Locate the cell with the specified text and output its [x, y] center coordinate. 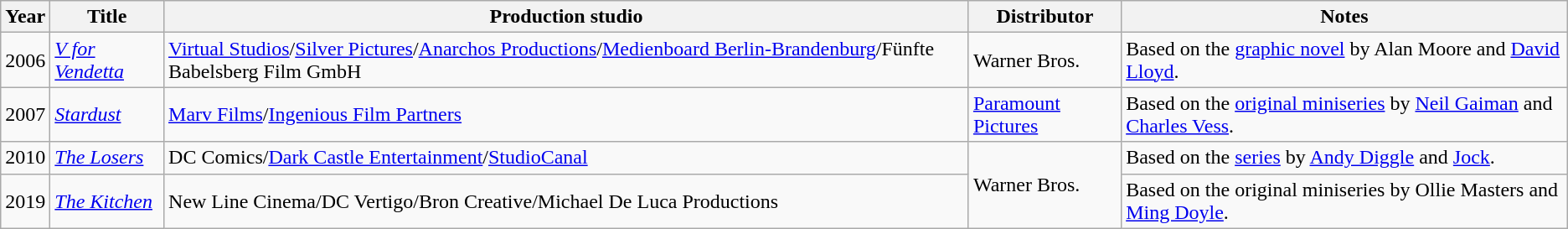
Distributor [1044, 17]
Title [107, 17]
Based on the original miniseries by Neil Gaiman and Charles Vess. [1345, 114]
Virtual Studios/Silver Pictures/Anarchos Productions/Medienboard Berlin-Brandenburg/Fünfte Babelsberg Film GmbH [566, 60]
New Line Cinema/DC Vertigo/Bron Creative/Michael De Luca Productions [566, 201]
Paramount Pictures [1044, 114]
2010 [25, 158]
The Losers [107, 158]
Marv Films/Ingenious Film Partners [566, 114]
Stardust [107, 114]
Year [25, 17]
Based on the graphic novel by Alan Moore and David Lloyd. [1345, 60]
DC Comics/Dark Castle Entertainment/StudioCanal [566, 158]
Based on the original miniseries by Ollie Masters and Ming Doyle. [1345, 201]
2007 [25, 114]
Notes [1345, 17]
2019 [25, 201]
The Kitchen [107, 201]
Production studio [566, 17]
2006 [25, 60]
V for Vendetta [107, 60]
Based on the series by Andy Diggle and Jock. [1345, 158]
